Identify which cell holds the provided text, then report its (x, y) central coordinate. 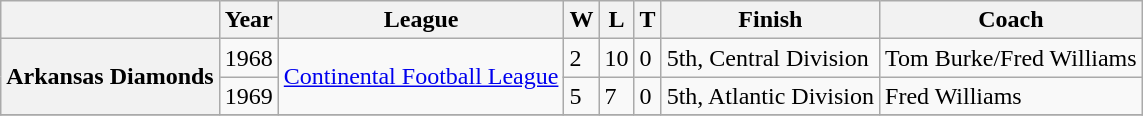
Fred Williams (1012, 96)
5 (582, 96)
10 (616, 58)
2 (582, 58)
1968 (248, 58)
Continental Football League (421, 77)
W (582, 20)
League (421, 20)
Coach (1012, 20)
Year (248, 20)
5th, Atlantic Division (770, 96)
Finish (770, 20)
T (648, 20)
5th, Central Division (770, 58)
L (616, 20)
Arkansas Diamonds (110, 77)
1969 (248, 96)
Tom Burke/Fred Williams (1012, 58)
7 (616, 96)
